Locate the cell with the specified text and output its (x, y) center coordinate. 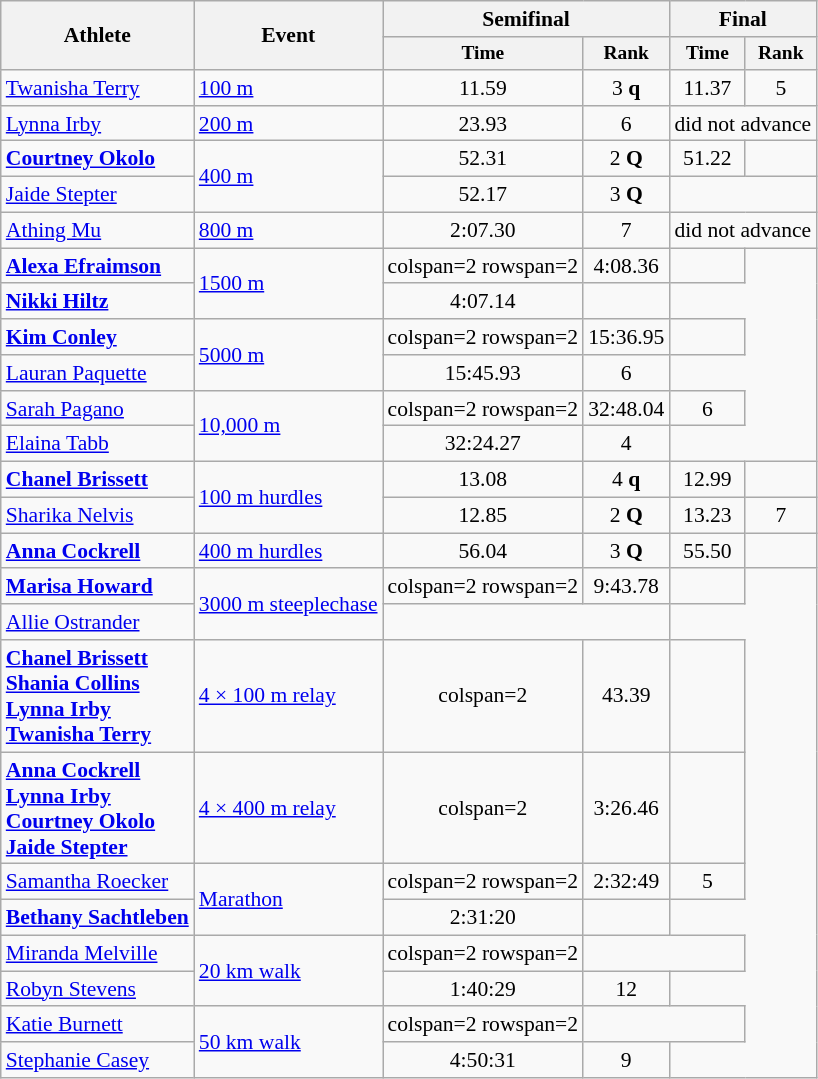
4 (626, 444)
Courtney Okolo (98, 159)
43.39 (626, 696)
12 (626, 989)
400 m hurdles (288, 551)
4:07.14 (484, 302)
Bethany Sachtleben (98, 918)
5000 m (288, 354)
4:50:31 (484, 1060)
51.22 (707, 159)
Twanisha Terry (98, 88)
Anna CockrellLynna IrbyCourtney OkoloJaide Stepter (98, 808)
20 km walk (288, 972)
56.04 (484, 551)
Lauran Paquette (98, 373)
23.93 (484, 124)
Samantha Roecker (98, 882)
1500 m (288, 284)
32:24.27 (484, 444)
400 m (288, 176)
9 (626, 1060)
Anna Cockrell (98, 551)
2:31:20 (484, 918)
Alexa Efraimson (98, 266)
13.08 (484, 480)
4 q (626, 480)
3:26.46 (626, 808)
Final (742, 19)
Katie Burnett (98, 1025)
100 m hurdles (288, 498)
11.59 (484, 88)
Chanel BrissettShania CollinsLynna IrbyTwanisha Terry (98, 696)
4 × 100 m relay (288, 696)
200 m (288, 124)
Miranda Melville (98, 954)
3000 m steeplechase (288, 604)
2:32:49 (626, 882)
9:43.78 (626, 587)
Robyn Stevens (98, 989)
15:36.95 (626, 337)
11.37 (707, 88)
Lynna Irby (98, 124)
52.31 (484, 159)
800 m (288, 230)
Nikki Hiltz (98, 302)
Chanel Brissett (98, 480)
Kim Conley (98, 337)
Jaide Stepter (98, 195)
Stephanie Casey (98, 1060)
Athlete (98, 36)
Sarah Pagano (98, 409)
100 m (288, 88)
13.23 (707, 516)
Marathon (288, 900)
12.85 (484, 516)
Semifinal (526, 19)
4 × 400 m relay (288, 808)
1:40:29 (484, 989)
2:07.30 (484, 230)
Sharika Nelvis (98, 516)
55.50 (707, 551)
Marisa Howard (98, 587)
Athing Mu (98, 230)
Elaina Tabb (98, 444)
10,000 m (288, 426)
Allie Ostrander (98, 622)
15:45.93 (484, 373)
Event (288, 36)
3 q (626, 88)
32:48.04 (626, 409)
52.17 (484, 195)
50 km walk (288, 1042)
12.99 (707, 480)
4:08.36 (626, 266)
